Extract the [x, y] coordinate from the center of the cell holding the provided text.  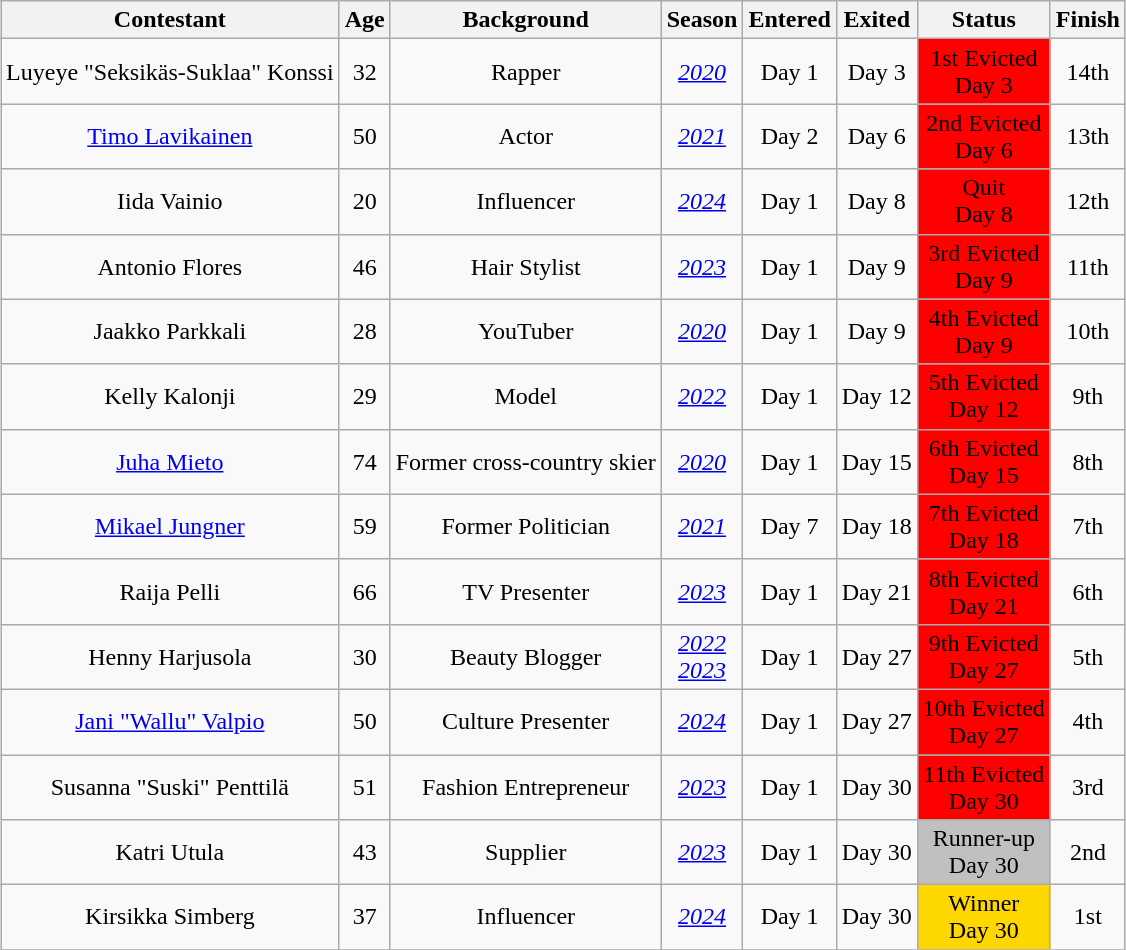
Raija Pelli [170, 592]
WinnerDay 30 [984, 918]
Day 12 [876, 396]
5th EvictedDay 12 [984, 396]
74 [364, 462]
9th [1088, 396]
Katri Utula [170, 852]
YouTuber [526, 332]
6th [1088, 592]
3rd EvictedDay 9 [984, 266]
Henny Harjusola [170, 656]
Jani "Wallu" Valpio [170, 722]
Day 18 [876, 526]
Finish [1088, 20]
14th [1088, 72]
2nd [1088, 852]
Mikael Jungner [170, 526]
46 [364, 266]
Season [702, 20]
7th [1088, 526]
Day 8 [876, 202]
4th [1088, 722]
Rapper [526, 72]
32 [364, 72]
1st [1088, 918]
10th EvictedDay 27 [984, 722]
4th EvictedDay 9 [984, 332]
Fashion Entrepreneur [526, 786]
Contestant [170, 20]
Former Politician [526, 526]
43 [364, 852]
9th EvictedDay 27 [984, 656]
11th EvictedDay 30 [984, 786]
20222023 [702, 656]
28 [364, 332]
66 [364, 592]
Luyeye "Seksikäs-Suklaa" Konssi [170, 72]
8th [1088, 462]
5th [1088, 656]
Antonio Flores [170, 266]
1st EvictedDay 3 [984, 72]
Entered [790, 20]
Iida Vainio [170, 202]
29 [364, 396]
Culture Presenter [526, 722]
2022 [702, 396]
Day 6 [876, 136]
Exited [876, 20]
Day 3 [876, 72]
13th [1088, 136]
Kirsikka Simberg [170, 918]
Timo Lavikainen [170, 136]
11th [1088, 266]
Age [364, 20]
QuitDay 8 [984, 202]
Susanna "Suski" Penttilä [170, 786]
Juha Mieto [170, 462]
59 [364, 526]
Day 21 [876, 592]
37 [364, 918]
Runner-upDay 30 [984, 852]
51 [364, 786]
Day 2 [790, 136]
2nd EvictedDay 6 [984, 136]
Background [526, 20]
Model [526, 396]
12th [1088, 202]
Kelly Kalonji [170, 396]
Actor [526, 136]
8th EvictedDay 21 [984, 592]
Day 7 [790, 526]
6th EvictedDay 15 [984, 462]
10th [1088, 332]
Hair Stylist [526, 266]
7th EvictedDay 18 [984, 526]
30 [364, 656]
Status [984, 20]
3rd [1088, 786]
TV Presenter [526, 592]
Supplier [526, 852]
Beauty Blogger [526, 656]
Day 15 [876, 462]
Former cross-country skier [526, 462]
Jaakko Parkkali [170, 332]
20 [364, 202]
